Return [X, Y] of the center of cell containing provided text 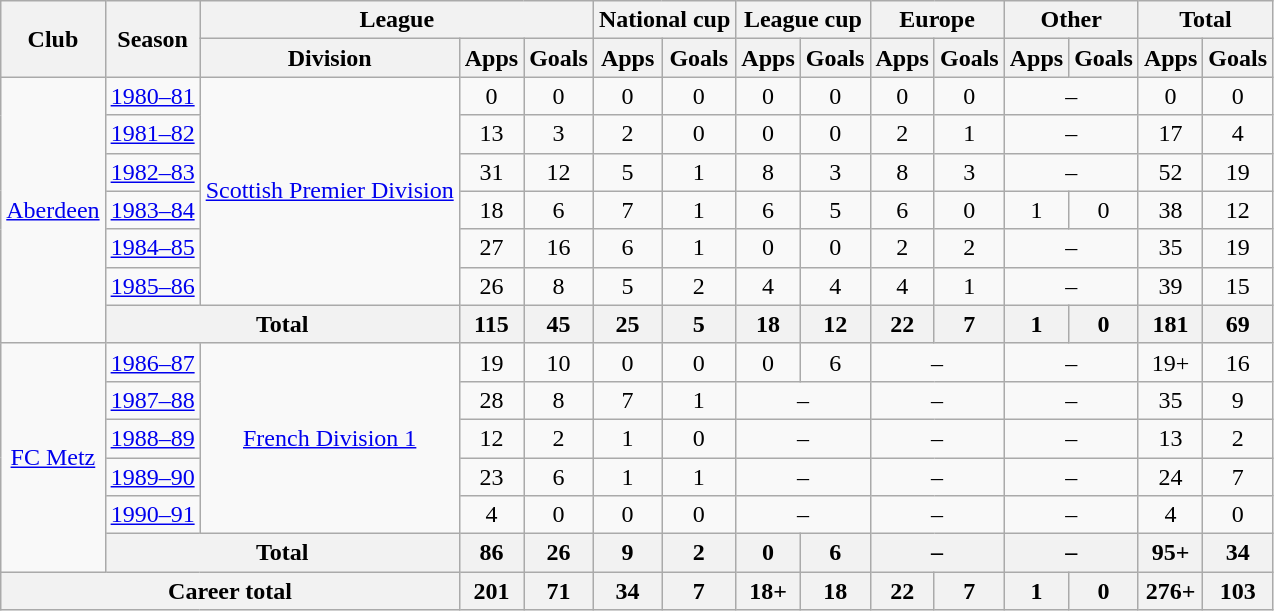
52 [1170, 172]
1984–85 [152, 248]
18+ [768, 591]
Season [152, 39]
71 [559, 591]
17 [1170, 134]
1990–91 [152, 515]
19+ [1170, 362]
Europe [937, 20]
23 [491, 477]
Other [1071, 20]
Club [53, 39]
115 [491, 324]
1980–81 [152, 96]
Scottish Premier Division [330, 191]
10 [559, 362]
1989–90 [152, 477]
1986–87 [152, 362]
69 [1238, 324]
Career total [230, 591]
27 [491, 248]
86 [491, 553]
Division [330, 58]
1987–88 [152, 400]
League [396, 20]
Aberdeen [53, 210]
95+ [1170, 553]
1988–89 [152, 438]
103 [1238, 591]
French Division 1 [330, 438]
1983–84 [152, 210]
1985–86 [152, 286]
181 [1170, 324]
28 [491, 400]
201 [491, 591]
25 [627, 324]
31 [491, 172]
League cup [803, 20]
24 [1170, 477]
45 [559, 324]
38 [1170, 210]
FC Metz [53, 457]
1981–82 [152, 134]
1982–83 [152, 172]
15 [1238, 286]
National cup [664, 20]
39 [1170, 286]
276+ [1170, 591]
